Search for the cell housing the specified text and yield its (x, y) center coordinate. 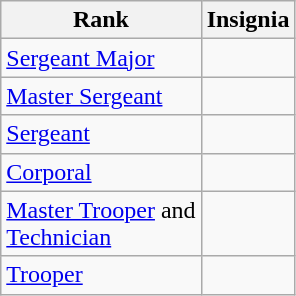
Sergeant (101, 134)
Trooper (101, 275)
Master Sergeant (101, 96)
Master Trooper and Technician (101, 224)
Corporal (101, 172)
Insignia (248, 20)
Sergeant Major (101, 58)
Rank (101, 20)
